Extract the [X, Y] coordinate from the center of the cell holding the provided text.  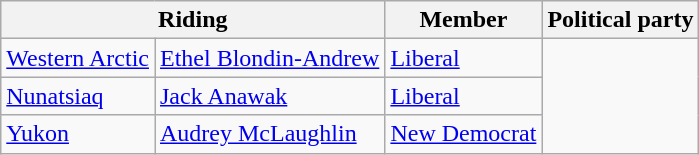
Member [464, 20]
Yukon [78, 134]
Audrey McLaughlin [269, 134]
Ethel Blondin-Andrew [269, 58]
Riding [193, 20]
Western Arctic [78, 58]
Nunatsiaq [78, 96]
New Democrat [464, 134]
Political party [620, 20]
Jack Anawak [269, 96]
